Determine the (X, Y) coordinate at the center of the cell enclosing the given text.  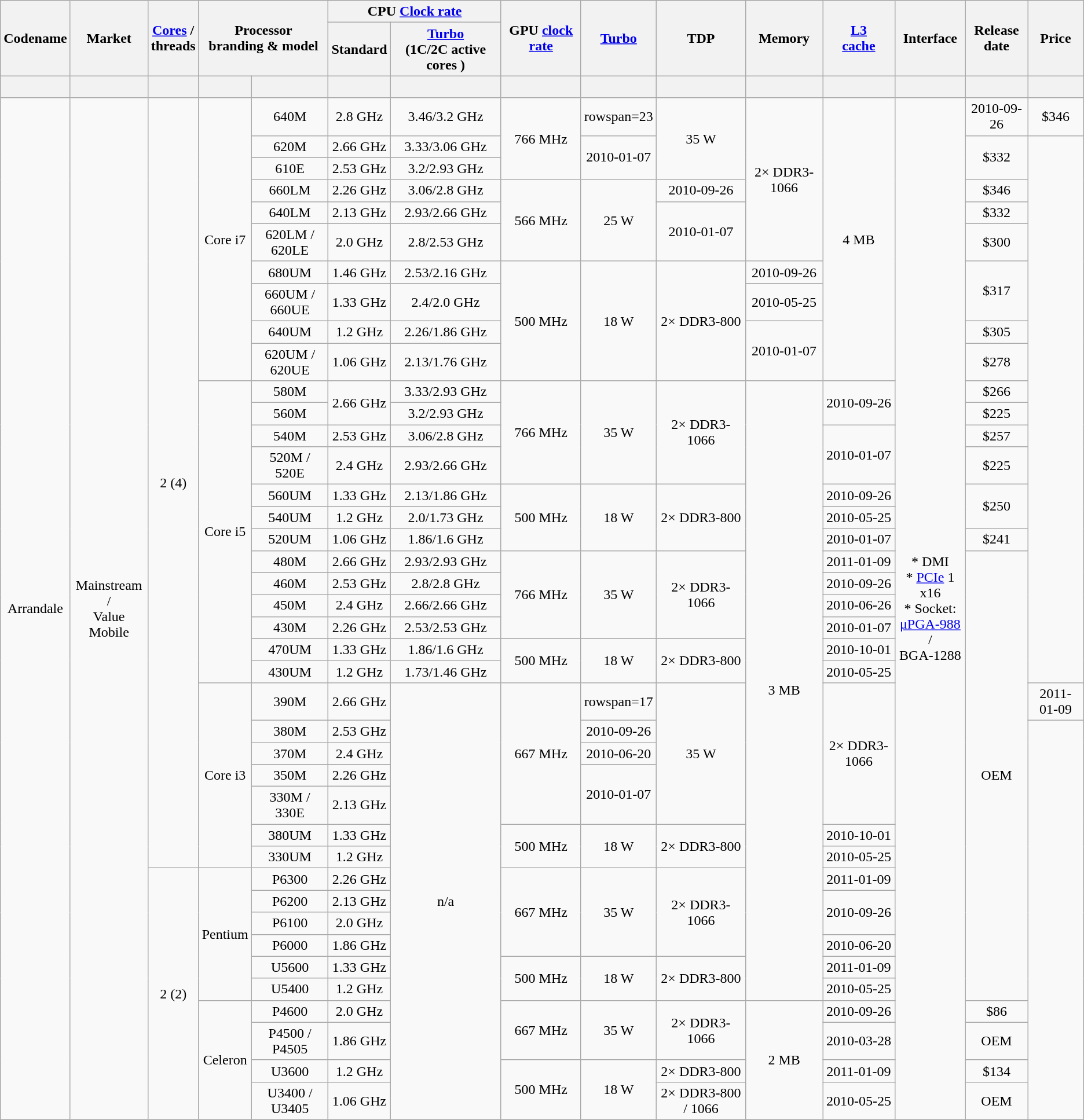
Pentium (225, 934)
$134 (996, 1071)
Interface (930, 38)
Price (1056, 38)
330M / 330E (290, 806)
* DMI* PCIe 1 x16* Socket:μPGA-988 /BGA-1288 (930, 609)
$278 (996, 361)
CPU Clock rate (415, 12)
560UM (290, 495)
610E (290, 168)
$305 (996, 332)
430M (290, 627)
580M (290, 392)
620M (290, 146)
640LM (290, 212)
Turbo(1C/2C active cores ) (446, 49)
$241 (996, 539)
Arrandale (35, 609)
2.8/2.53 GHz (446, 242)
P6300 (290, 879)
U5600 (290, 967)
660LM (290, 190)
2× DDR3-800 / 1066 (701, 1101)
$86 (996, 1011)
620LM / 620LE (290, 242)
Codename (35, 38)
TDP (701, 38)
540UM (290, 517)
2.13/1.86 GHz (446, 495)
640M (290, 117)
380UM (290, 835)
Mainstream /Value Mobile (109, 609)
n/a (446, 901)
640UM (290, 332)
2 (4) (173, 483)
3.33/2.93 GHz (446, 392)
430UM (290, 671)
Releasedate (996, 38)
Standard (359, 49)
3.33/3.06 GHz (446, 146)
Core i5 (225, 532)
25 W (618, 220)
330UM (290, 857)
390M (290, 702)
2.13/1.76 GHz (446, 361)
2010-06-26 (858, 605)
U3600 (290, 1071)
3 MB (784, 691)
U5400 (290, 989)
2010-03-28 (858, 1041)
Core i3 (225, 775)
L3cache (858, 38)
680UM (290, 272)
1.73/1.46 GHz (446, 671)
660UM / 660UE (290, 302)
540M (290, 436)
rowspan=17 (618, 702)
2.8 GHz (359, 117)
3.46/3.2 GHz (446, 117)
Market (109, 38)
460M (290, 583)
370M (290, 753)
480M (290, 561)
566 MHz (541, 220)
$300 (996, 242)
Celeron (225, 1060)
Turbo (618, 38)
2.0/1.73 GHz (446, 517)
520UM (290, 539)
2.26/1.86 GHz (446, 332)
620UM / 620UE (290, 361)
560M (290, 414)
Processorbranding & model (263, 38)
Cores /threads (173, 38)
2 (2) (173, 994)
rowspan=23 (618, 117)
P4600 (290, 1011)
GPU clock rate (541, 38)
P6100 (290, 923)
2.8/2.8 GHz (446, 583)
2.66/2.66 GHz (446, 605)
2.53/2.16 GHz (446, 272)
$266 (996, 392)
470UM (290, 649)
350M (290, 776)
Core i7 (225, 240)
$317 (996, 291)
1.46 GHz (359, 272)
$257 (996, 436)
2.93/2.93 GHz (446, 561)
450M (290, 605)
U3400 / U3405 (290, 1101)
2.53/2.53 GHz (446, 627)
P6200 (290, 901)
2.4/2.0 GHz (446, 302)
2 MB (784, 1060)
P4500 / P4505 (290, 1041)
P6000 (290, 945)
380M (290, 731)
520M / 520E (290, 465)
$250 (996, 506)
Memory (784, 38)
4 MB (858, 240)
